Pinpoint the cell where the given text exists, returning its (x, y) midpoint coordinate. 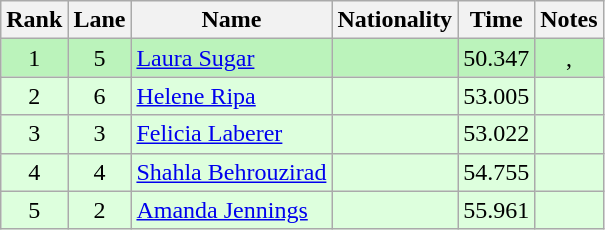
Rank (34, 20)
6 (100, 96)
Name (232, 20)
53.022 (496, 134)
Lane (100, 20)
Helene Ripa (232, 96)
Felicia Laberer (232, 134)
54.755 (496, 172)
1 (34, 58)
Time (496, 20)
Notes (569, 20)
, (569, 58)
Shahla Behrouzirad (232, 172)
50.347 (496, 58)
Laura Sugar (232, 58)
53.005 (496, 96)
55.961 (496, 210)
Nationality (395, 20)
Amanda Jennings (232, 210)
